Find where the given text appears and provide that cell's center as [X, Y] coordinate. 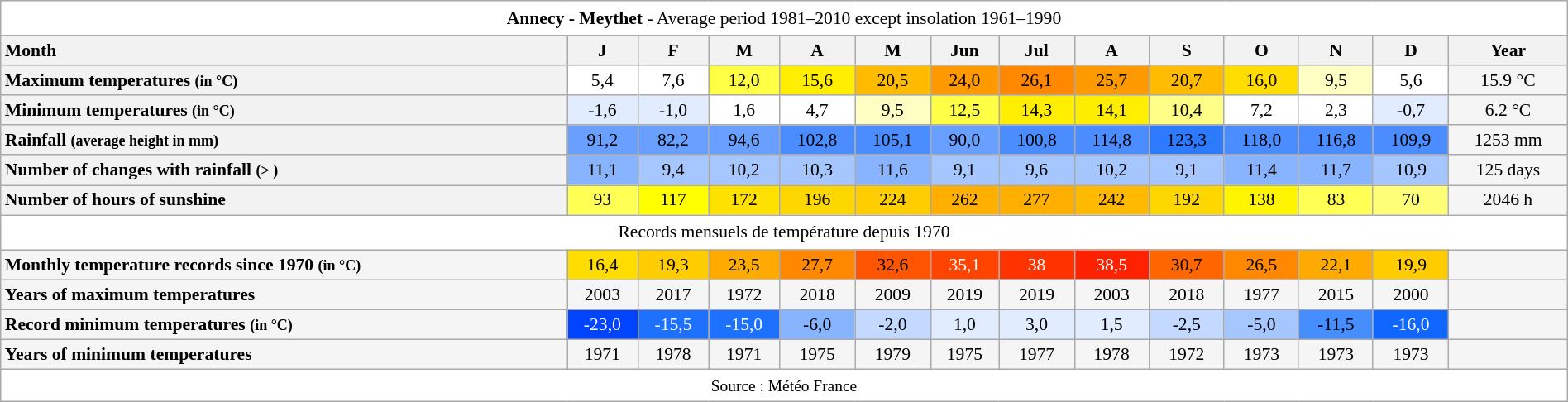
D [1411, 50]
7,2 [1261, 110]
-15,0 [744, 324]
Minimum temperatures (in °C) [284, 110]
S [1186, 50]
-2,5 [1186, 324]
94,6 [744, 140]
196 [817, 200]
242 [1111, 200]
2,3 [1336, 110]
1,5 [1111, 324]
16,4 [603, 265]
1253 mm [1508, 140]
91,2 [603, 140]
Number of changes with rainfall (> ) [284, 170]
123,3 [1186, 140]
26,1 [1037, 80]
11,1 [603, 170]
35,1 [964, 265]
-23,0 [603, 324]
N [1336, 50]
2017 [673, 294]
2015 [1336, 294]
125 days [1508, 170]
15.9 °C [1508, 80]
15,6 [817, 80]
-1,0 [673, 110]
82,2 [673, 140]
-1,6 [603, 110]
9,6 [1037, 170]
27,7 [817, 265]
1,6 [744, 110]
7,6 [673, 80]
93 [603, 200]
-16,0 [1411, 324]
70 [1411, 200]
14,1 [1111, 110]
277 [1037, 200]
Jul [1037, 50]
Maximum temperatures (in °C) [284, 80]
224 [893, 200]
Jun [964, 50]
114,8 [1111, 140]
Years of minimum temperatures [284, 354]
O [1261, 50]
19,3 [673, 265]
23,5 [744, 265]
Monthly temperature records since 1970 (in °C) [284, 265]
90,0 [964, 140]
5,4 [603, 80]
109,9 [1411, 140]
30,7 [1186, 265]
38,5 [1111, 265]
2000 [1411, 294]
117 [673, 200]
262 [964, 200]
9,4 [673, 170]
-0,7 [1411, 110]
172 [744, 200]
105,1 [893, 140]
10,4 [1186, 110]
-5,0 [1261, 324]
Record minimum temperatures (in °C) [284, 324]
20,7 [1186, 80]
Number of hours of sunshine [284, 200]
14,3 [1037, 110]
Year [1508, 50]
26,5 [1261, 265]
2009 [893, 294]
Records mensuels de température depuis 1970 [784, 233]
100,8 [1037, 140]
1,0 [964, 324]
2046 h [1508, 200]
38 [1037, 265]
-11,5 [1336, 324]
F [673, 50]
-6,0 [817, 324]
Years of maximum temperatures [284, 294]
16,0 [1261, 80]
3,0 [1037, 324]
Annecy - Meythet - Average period 1981–2010 except insolation 1961–1990 [784, 18]
4,7 [817, 110]
11,4 [1261, 170]
11,6 [893, 170]
-2,0 [893, 324]
102,8 [817, 140]
12,0 [744, 80]
Month [284, 50]
10,3 [817, 170]
22,1 [1336, 265]
138 [1261, 200]
83 [1336, 200]
5,6 [1411, 80]
J [603, 50]
10,9 [1411, 170]
6.2 °C [1508, 110]
Source : Météo France [784, 385]
192 [1186, 200]
11,7 [1336, 170]
118,0 [1261, 140]
25,7 [1111, 80]
12,5 [964, 110]
Rainfall (average height in mm) [284, 140]
20,5 [893, 80]
32,6 [893, 265]
19,9 [1411, 265]
1979 [893, 354]
24,0 [964, 80]
-15,5 [673, 324]
116,8 [1336, 140]
